Return the [X, Y] coordinate for the center point of the cell that contains the specified text.  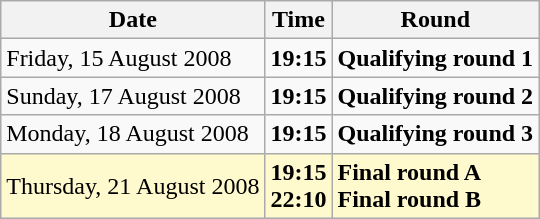
Monday, 18 August 2008 [133, 134]
Qualifying round 2 [436, 96]
Thursday, 21 August 2008 [133, 186]
Final round AFinal round B [436, 186]
Qualifying round 1 [436, 58]
Friday, 15 August 2008 [133, 58]
Qualifying round 3 [436, 134]
Sunday, 17 August 2008 [133, 96]
Round [436, 20]
Time [298, 20]
19:1522:10 [298, 186]
Date [133, 20]
